Search for the cell housing the specified text and yield its [x, y] center coordinate. 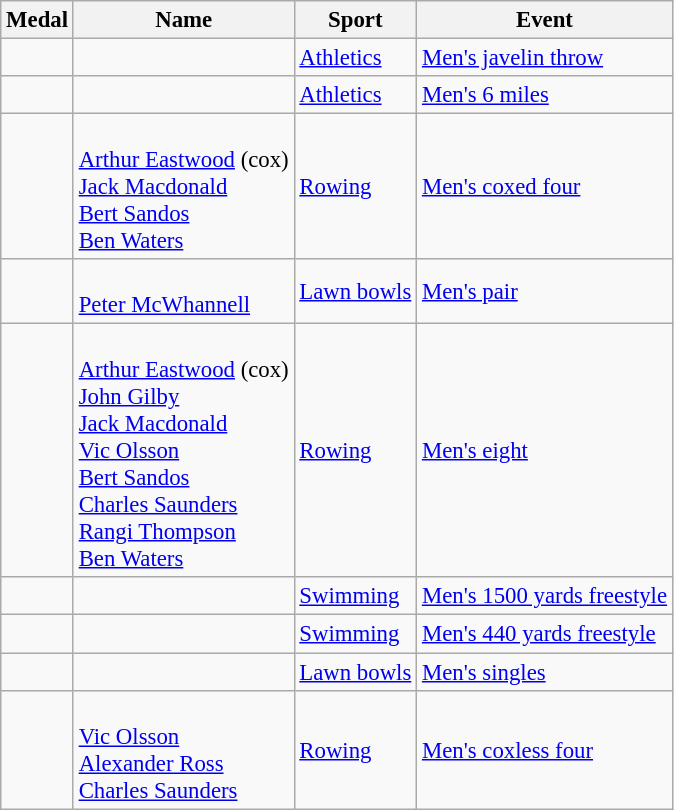
Arthur Eastwood (cox)Jack MacdonaldBert SandosBen Waters [184, 187]
Men's coxless four [545, 750]
Men's 6 miles [545, 95]
Peter McWhannell [184, 292]
Men's javelin throw [545, 58]
Arthur Eastwood (cox)John GilbyJack MacdonaldVic OlssonBert SandosCharles SaundersRangi ThompsonBen Waters [184, 451]
Medal [38, 20]
Vic OlssonAlexander RossCharles Saunders [184, 750]
Men's eight [545, 451]
Men's coxed four [545, 187]
Men's singles [545, 672]
Men's 440 yards freestyle [545, 634]
Sport [356, 20]
Men's 1500 yards freestyle [545, 597]
Name [184, 20]
Event [545, 20]
Men's pair [545, 292]
